Provide the [X, Y] coordinate of the cell's center where the given text is located.  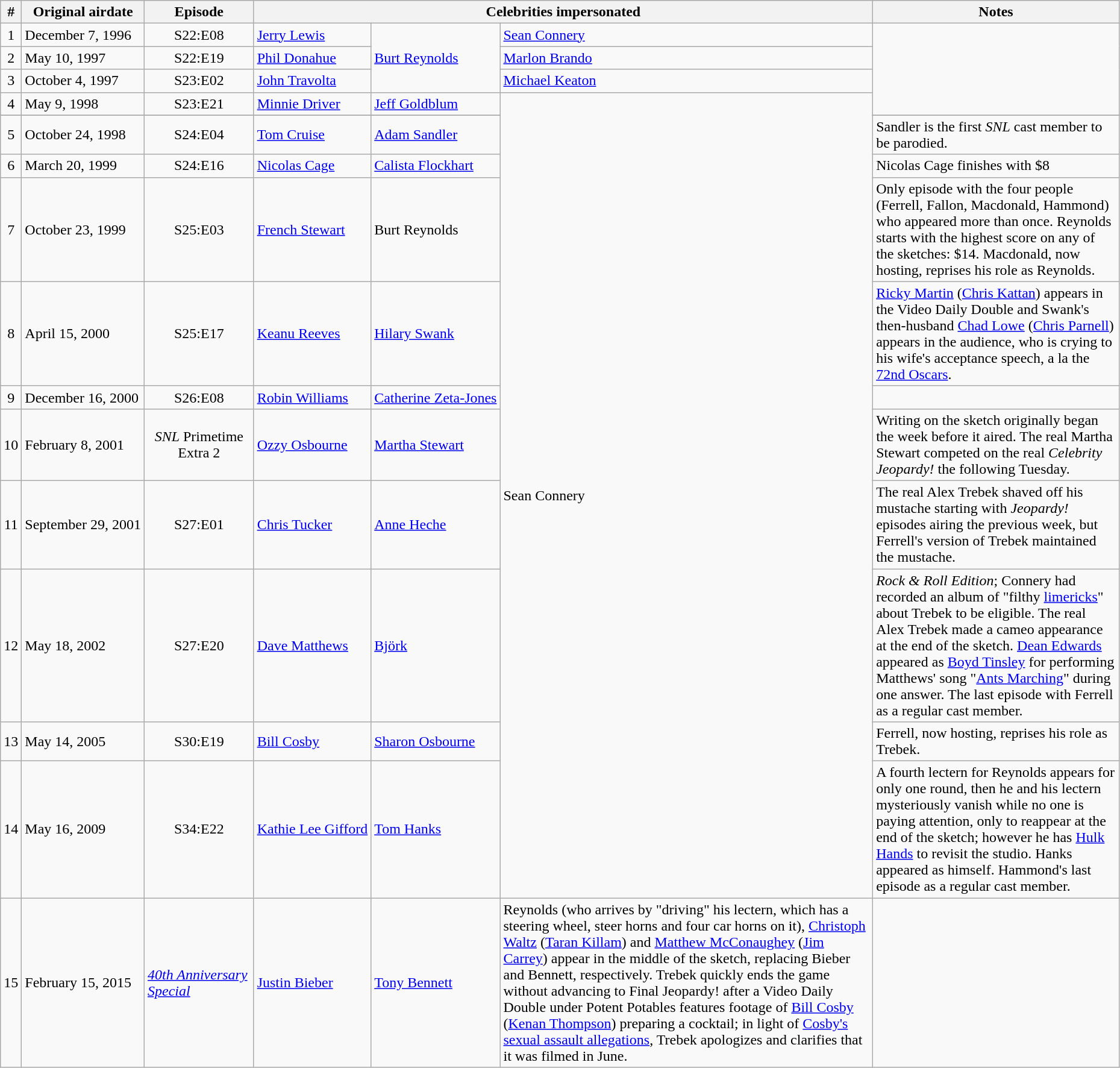
Michael Keaton [687, 81]
Martha Stewart [436, 445]
Tony Bennett [436, 982]
May 16, 2009 [83, 829]
S25:E17 [199, 334]
S30:E19 [199, 741]
May 18, 2002 [83, 646]
May 14, 2005 [83, 741]
Anne Heche [436, 524]
Jerry Lewis [312, 35]
S26:E08 [199, 397]
Nicolas Cage [312, 166]
Hilary Swank [436, 334]
S24:E16 [199, 166]
13 [11, 741]
S22:E19 [199, 58]
Calista Flockhart [436, 166]
Catherine Zeta-Jones [436, 397]
French Stewart [312, 229]
Sharon Osbourne [436, 741]
S25:E03 [199, 229]
SNL Primetime Extra 2 [199, 445]
Tom Cruise [312, 135]
Chris Tucker [312, 524]
October 24, 1998 [83, 135]
S24:E04 [199, 135]
Kathie Lee Gifford [312, 829]
December 7, 1996 [83, 35]
February 8, 2001 [83, 445]
October 4, 1997 [83, 81]
Bill Cosby [312, 741]
11 [11, 524]
10 [11, 445]
14 [11, 829]
1 [11, 35]
Björk [436, 646]
Minnie Driver [312, 104]
February 15, 2015 [83, 982]
4 [11, 104]
40th AnniversarySpecial [199, 982]
October 23, 1999 [83, 229]
Celebrities impersonated [563, 12]
2 [11, 58]
3 [11, 81]
Notes [996, 12]
Jeff Goldblum [436, 104]
S27:E01 [199, 524]
15 [11, 982]
Keanu Reeves [312, 334]
Sandler is the first SNL cast member to be parodied. [996, 135]
6 [11, 166]
Dave Matthews [312, 646]
April 15, 2000 [83, 334]
5 [11, 135]
8 [11, 334]
Tom Hanks [436, 829]
December 16, 2000 [83, 397]
S34:E22 [199, 829]
John Travolta [312, 81]
Original airdate [83, 12]
Marlon Brando [687, 58]
Ferrell, now hosting, reprises his role as Trebek. [996, 741]
Justin Bieber [312, 982]
Adam Sandler [436, 135]
Phil Donahue [312, 58]
S27:E20 [199, 646]
S23:E02 [199, 81]
S23:E21 [199, 104]
# [11, 12]
September 29, 2001 [83, 524]
Ozzy Osbourne [312, 445]
12 [11, 646]
Nicolas Cage finishes with $8 [996, 166]
May 10, 1997 [83, 58]
March 20, 1999 [83, 166]
Robin Williams [312, 397]
S22:E08 [199, 35]
9 [11, 397]
Episode [199, 12]
7 [11, 229]
May 9, 1998 [83, 104]
